Determine the [x, y] coordinate at the center of the cell enclosing the given text.  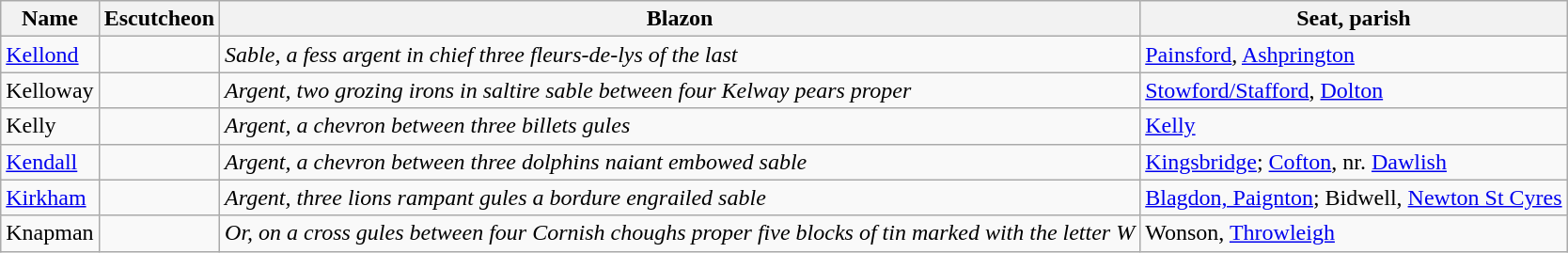
Kingsbridge; Cofton, nr. Dawlish [1354, 162]
Sable, a fess argent in chief three fleurs-de-lys of the last [681, 55]
Escutcheon [159, 19]
Painsford, Ashprington [1354, 55]
Kendall [50, 162]
Blazon [681, 19]
Kellond [50, 55]
Or, on a cross gules between four Cornish choughs proper five blocks of tin marked with the letter W [681, 233]
Seat, parish [1354, 19]
Argent, two grozing irons in saltire sable between four Kelway pears proper [681, 90]
Argent, a chevron between three billets gules [681, 126]
Kirkham [50, 198]
Kelloway [50, 90]
Name [50, 19]
Argent, three lions rampant gules a bordure engrailed sable [681, 198]
Blagdon, Paignton; Bidwell, Newton St Cyres [1354, 198]
Argent, a chevron between three dolphins naiant embowed sable [681, 162]
Wonson, Throwleigh [1354, 233]
Knapman [50, 233]
Stowford/Stafford, Dolton [1354, 90]
